Search for the cell housing the specified text and yield its [X, Y] center coordinate. 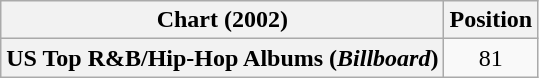
81 [491, 58]
Position [491, 20]
Chart (2002) [222, 20]
US Top R&B/Hip-Hop Albums (Billboard) [222, 58]
